Pinpoint the cell where the given text exists, returning its [X, Y] midpoint coordinate. 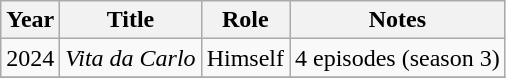
2024 [30, 58]
Title [130, 20]
4 episodes (season 3) [398, 58]
Himself [245, 58]
Role [245, 20]
Vita da Carlo [130, 58]
Year [30, 20]
Notes [398, 20]
